Scan for the cell matching the given text and deliver its (X, Y) coordinate at center. 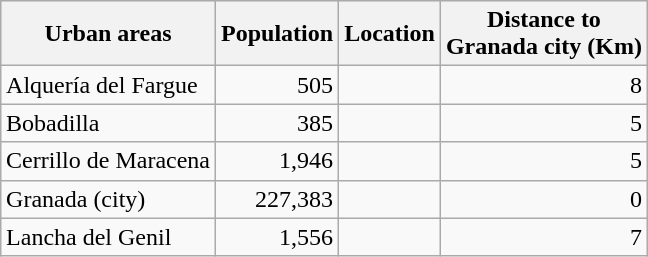
7 (544, 237)
1,556 (278, 237)
385 (278, 123)
0 (544, 199)
Lancha del Genil (108, 237)
Location (390, 34)
227,383 (278, 199)
8 (544, 85)
Population (278, 34)
Urban areas (108, 34)
Cerrillo de Maracena (108, 161)
1,946 (278, 161)
Alquería del Fargue (108, 85)
Bobadilla (108, 123)
505 (278, 85)
Granada (city) (108, 199)
Distance toGranada city (Km) (544, 34)
